Find where the given text appears and provide that cell's center as (x, y) coordinate. 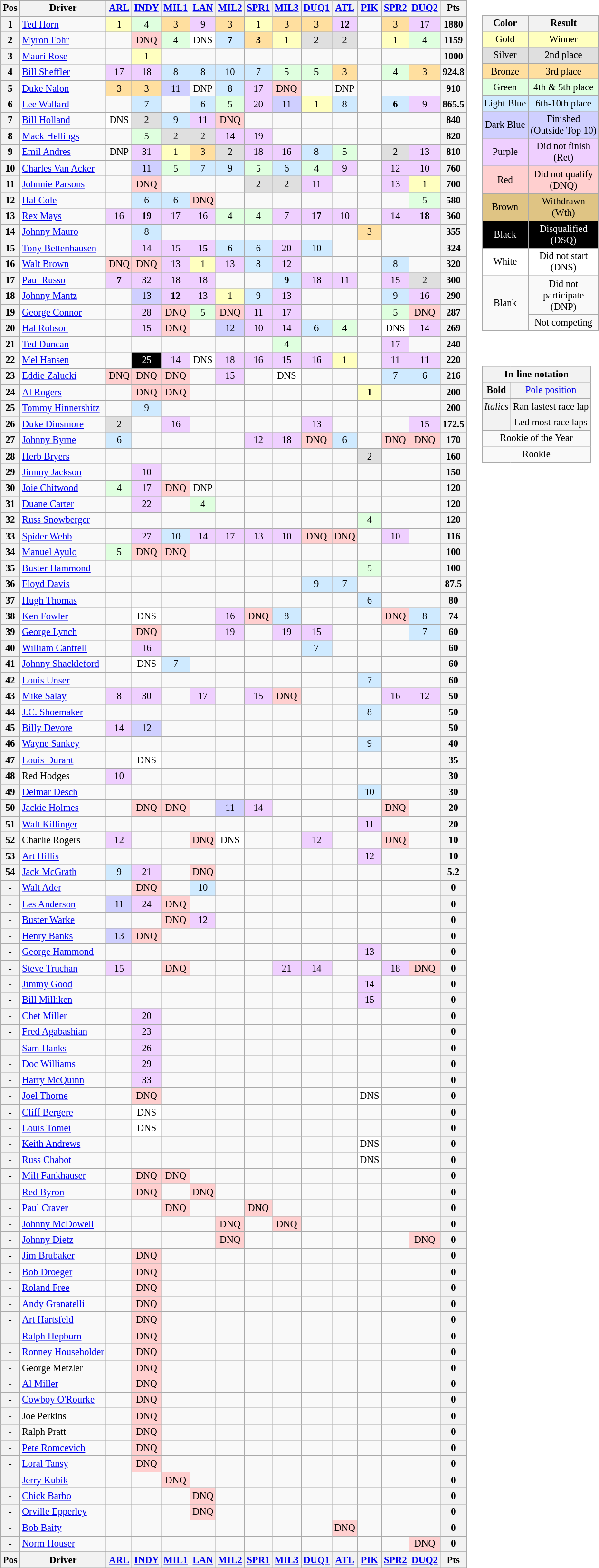
Walt Ader (63, 888)
Duke Nalon (63, 88)
Harry McQuinn (63, 1080)
Ralph Hepburn (63, 1336)
Did not finish(Ret) (563, 153)
287 (454, 312)
865.5 (454, 105)
Result (563, 23)
300 (454, 280)
38 (10, 616)
1000 (454, 57)
48 (10, 776)
Bill Milliken (63, 1000)
Black (505, 235)
Jackie Holmes (63, 808)
Billy Devore (63, 728)
Mauri Rose (63, 57)
Duane Carter (63, 504)
Keith Andrews (63, 1144)
Al Rogers (63, 392)
810 (454, 153)
Al Miller (63, 1384)
910 (454, 88)
Mel Hansen (63, 360)
Hugh Thomas (63, 600)
Orville Epperley (63, 1512)
Eddie Zalucki (63, 376)
5.2 (454, 872)
Ken Fowler (63, 616)
Rookie (537, 454)
44 (10, 712)
Buster Warke (63, 920)
Ted Horn (63, 24)
240 (454, 344)
46 (10, 744)
Not competing (563, 323)
6th-10th place (563, 103)
87.5 (454, 584)
Silver (505, 55)
Ronney Householder (63, 1352)
Pete Romcevich (63, 1448)
172.5 (454, 424)
Johnny Dietz (63, 1240)
220 (454, 360)
580 (454, 201)
42 (10, 680)
150 (454, 472)
Charles Van Acker (63, 168)
Disqualified(DSQ) (563, 235)
George Hammond (63, 952)
170 (454, 440)
Walt Killinger (63, 824)
Tommy Hinnershitz (63, 408)
54 (10, 872)
Gold (505, 39)
74 (454, 616)
320 (454, 264)
Sam Hanks (63, 1048)
Red Byron (63, 1192)
Did not qualify(DNQ) (563, 180)
116 (454, 536)
Johnny Shackleford (63, 664)
Johnny Mantz (63, 296)
Jerry Kubik (63, 1480)
Joe Perkins (63, 1416)
Hal Robson (63, 328)
Henry Banks (63, 936)
Did notparticipate(DNP) (563, 295)
41 (10, 664)
Bill Sheffler (63, 72)
J.C. Shoemaker (63, 712)
Louis Durant (63, 760)
Russ Chabot (63, 1160)
924.8 (454, 72)
Led most race laps (551, 423)
Joie Chitwood (63, 488)
Blank (505, 303)
Johnny Mauro (63, 232)
Doc Williams (63, 1064)
Les Anderson (63, 904)
Bronze (505, 71)
Herb Bryers (63, 456)
Rex Mays (63, 216)
Fred Agabashian (63, 1032)
Walt Brown (63, 264)
Jimmy Jackson (63, 472)
Chick Barbo (63, 1496)
324 (454, 248)
Dark Blue (505, 125)
Joel Thorne (63, 1096)
43 (10, 696)
Duke Dinsmore (63, 424)
Delmar Desch (63, 792)
Wayne Sankey (63, 744)
Manuel Ayulo (63, 552)
Johnny Byrne (63, 440)
Floyd Davis (63, 584)
37 (10, 600)
160 (454, 456)
Brown (505, 207)
Johnny McDowell (63, 1224)
George Lynch (63, 632)
360 (454, 216)
Finished(Outside Top 10) (563, 125)
Roland Free (63, 1288)
Emil Andres (63, 153)
Did not start(DNS) (563, 262)
820 (454, 136)
760 (454, 168)
80 (454, 600)
39 (10, 632)
Italics (497, 406)
Light Blue (505, 103)
Red Hodges (63, 776)
Lee Wallard (63, 105)
Paul Craver (63, 1208)
4th & 5th place (563, 87)
Louis Tomei (63, 1128)
Mike Salay (63, 696)
George Connor (63, 312)
Spider Webb (63, 536)
34 (10, 552)
Withdrawn(Wth) (563, 207)
47 (10, 760)
George Metzler (63, 1368)
Norm Houser (63, 1544)
3rd place (563, 71)
Loral Tansy (63, 1464)
Color (505, 23)
Bob Droeger (63, 1272)
Ran fastest race lap (551, 406)
Winner (563, 39)
36 (10, 584)
Art Hartsfeld (63, 1320)
Mack Hellings (63, 136)
1880 (454, 24)
51 (10, 824)
53 (10, 856)
Andy Granatelli (63, 1304)
Buster Hammond (63, 568)
840 (454, 120)
In-line notation (537, 375)
Art Hillis (63, 856)
290 (454, 296)
Tony Bettenhausen (63, 248)
Russ Snowberger (63, 520)
Milt Fankhauser (63, 1176)
Bob Baity (63, 1528)
49 (10, 792)
Jim Brubaker (63, 1256)
Red (505, 180)
White (505, 262)
Bill Holland (63, 120)
Charlie Rogers (63, 840)
Louis Unser (63, 680)
Cliff Bergere (63, 1112)
William Cantrell (63, 648)
Myron Fohr (63, 40)
Steve Truchan (63, 968)
Jack McGrath (63, 872)
Green (505, 87)
1159 (454, 40)
45 (10, 728)
Ralph Pratt (63, 1432)
Ted Duncan (63, 344)
52 (10, 840)
216 (454, 376)
Paul Russo (63, 280)
Johnnie Parsons (63, 184)
Jimmy Good (63, 984)
355 (454, 232)
Hal Cole (63, 201)
Cowboy O'Rourke (63, 1400)
Bold (497, 390)
269 (454, 328)
Rookie of the Year (537, 438)
2nd place (563, 55)
700 (454, 184)
Purple (505, 153)
Pole position (551, 390)
Chet Miller (63, 1016)
